Search for the cell housing the specified text and yield its [x, y] center coordinate. 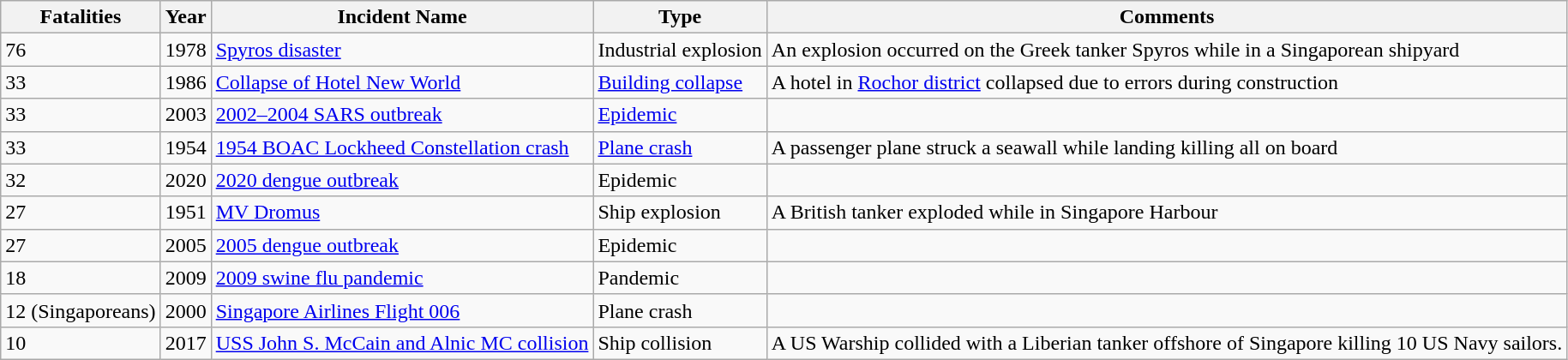
2000 [185, 310]
An explosion occurred on the Greek tanker Spyros while in a Singaporean shipyard [1166, 50]
Type [680, 17]
1954 BOAC Lockheed Constellation crash [402, 147]
Spyros disaster [402, 50]
2009 [185, 278]
A British tanker exploded while in Singapore Harbour [1166, 213]
USS John S. McCain and Alnic MC collision [402, 343]
Building collapse [680, 82]
2020 [185, 180]
Collapse of Hotel New World [402, 82]
Comments [1166, 17]
76 [81, 50]
A US Warship collided with a Liberian tanker offshore of Singapore killing 10 US Navy sailors. [1166, 343]
2003 [185, 115]
Singapore Airlines Flight 006 [402, 310]
A hotel in Rochor district collapsed due to errors during construction [1166, 82]
1954 [185, 147]
A passenger plane struck a seawall while landing killing all on board [1166, 147]
Industrial explosion [680, 50]
2020 dengue outbreak [402, 180]
2005 [185, 245]
MV Dromus [402, 213]
Ship explosion [680, 213]
10 [81, 343]
1978 [185, 50]
2005 dengue outbreak [402, 245]
Year [185, 17]
Ship collision [680, 343]
12 (Singaporeans) [81, 310]
Incident Name [402, 17]
Fatalities [81, 17]
2002–2004 SARS outbreak [402, 115]
32 [81, 180]
1951 [185, 213]
1986 [185, 82]
18 [81, 278]
2009 swine flu pandemic [402, 278]
Pandemic [680, 278]
2017 [185, 343]
